Determine the (x, y) coordinate at the center of the cell enclosing the given text.  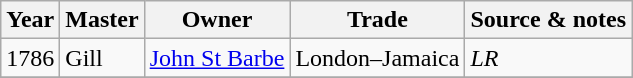
Year (30, 20)
Trade (378, 20)
Source & notes (548, 20)
Master (102, 20)
Gill (102, 58)
LR (548, 58)
Owner (217, 20)
John St Barbe (217, 58)
London–Jamaica (378, 58)
1786 (30, 58)
